Pinpoint the cell where the given text exists, returning its [x, y] midpoint coordinate. 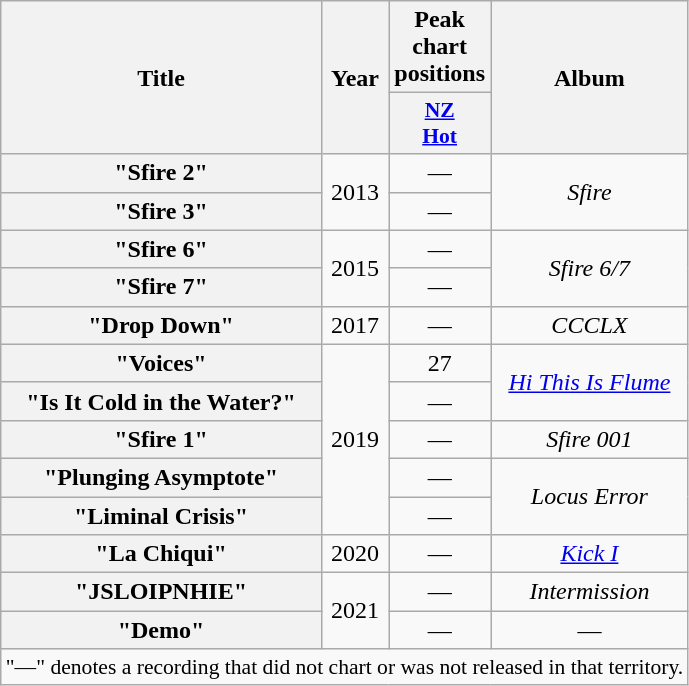
Peak chart positions [440, 47]
Year [354, 78]
"Plunging Asymptote" [162, 477]
Title [162, 78]
"Sfire 1" [162, 439]
"La Chiqui" [162, 554]
"Liminal Crisis" [162, 515]
2021 [354, 611]
"Sfire 3" [162, 211]
"Drop Down" [162, 325]
"Sfire 6" [162, 249]
Locus Error [590, 496]
Sfire 001 [590, 439]
"Is It Cold in the Water?" [162, 401]
2019 [354, 439]
Sfire [590, 192]
"JSLOIPNHIE" [162, 592]
Intermission [590, 592]
"Voices" [162, 363]
CCCLX [590, 325]
2017 [354, 325]
2015 [354, 268]
"Demo" [162, 630]
2020 [354, 554]
"Sfire 2" [162, 173]
Kick I [590, 554]
2013 [354, 192]
Hi This Is Flume [590, 382]
"—" denotes a recording that did not chart or was not released in that territory. [345, 667]
Sfire 6/7 [590, 268]
Album [590, 78]
"Sfire 7" [162, 287]
NZHot [440, 124]
27 [440, 363]
